Return [X, Y] of the center of cell containing provided text 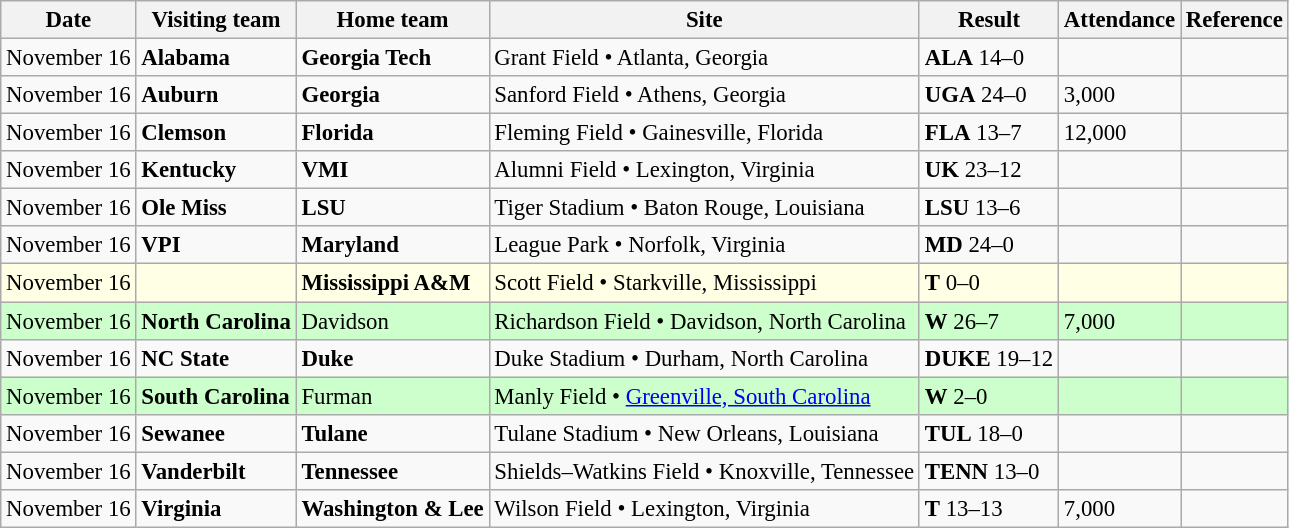
MD 24–0 [988, 245]
North Carolina [216, 321]
LSU 13–6 [988, 208]
Vanderbilt [216, 471]
Richardson Field • Davidson, North Carolina [704, 321]
Tiger Stadium • Baton Rouge, Louisiana [704, 208]
Washington & Lee [392, 509]
Auburn [216, 95]
VMI [392, 170]
Sewanee [216, 433]
League Park • Norfolk, Virginia [704, 245]
Georgia [392, 95]
Florida [392, 133]
Shields–Watkins Field • Knoxville, Tennessee [704, 471]
Fleming Field • Gainesville, Florida [704, 133]
Duke [392, 358]
UK 23–12 [988, 170]
FLA 13–7 [988, 133]
12,000 [1120, 133]
Maryland [392, 245]
Tennessee [392, 471]
W 26–7 [988, 321]
Reference [1235, 20]
ALA 14–0 [988, 58]
Grant Field • Atlanta, Georgia [704, 58]
NC State [216, 358]
Alabama [216, 58]
South Carolina [216, 396]
Date [68, 20]
T 13–13 [988, 509]
LSU [392, 208]
DUKE 19–12 [988, 358]
TUL 18–0 [988, 433]
Wilson Field • Lexington, Virginia [704, 509]
Scott Field • Starkville, Mississippi [704, 283]
Ole Miss [216, 208]
Result [988, 20]
VPI [216, 245]
3,000 [1120, 95]
Home team [392, 20]
W 2–0 [988, 396]
Sanford Field • Athens, Georgia [704, 95]
Alumni Field • Lexington, Virginia [704, 170]
T 0–0 [988, 283]
Clemson [216, 133]
TENN 13–0 [988, 471]
Visiting team [216, 20]
Georgia Tech [392, 58]
Tulane Stadium • New Orleans, Louisiana [704, 433]
Site [704, 20]
Furman [392, 396]
Davidson [392, 321]
Mississippi A&M [392, 283]
Manly Field • Greenville, South Carolina [704, 396]
Virginia [216, 509]
Kentucky [216, 170]
Duke Stadium • Durham, North Carolina [704, 358]
Tulane [392, 433]
UGA 24–0 [988, 95]
Attendance [1120, 20]
